From the cell containing the given text, extract its center point as [X, Y] coordinate. 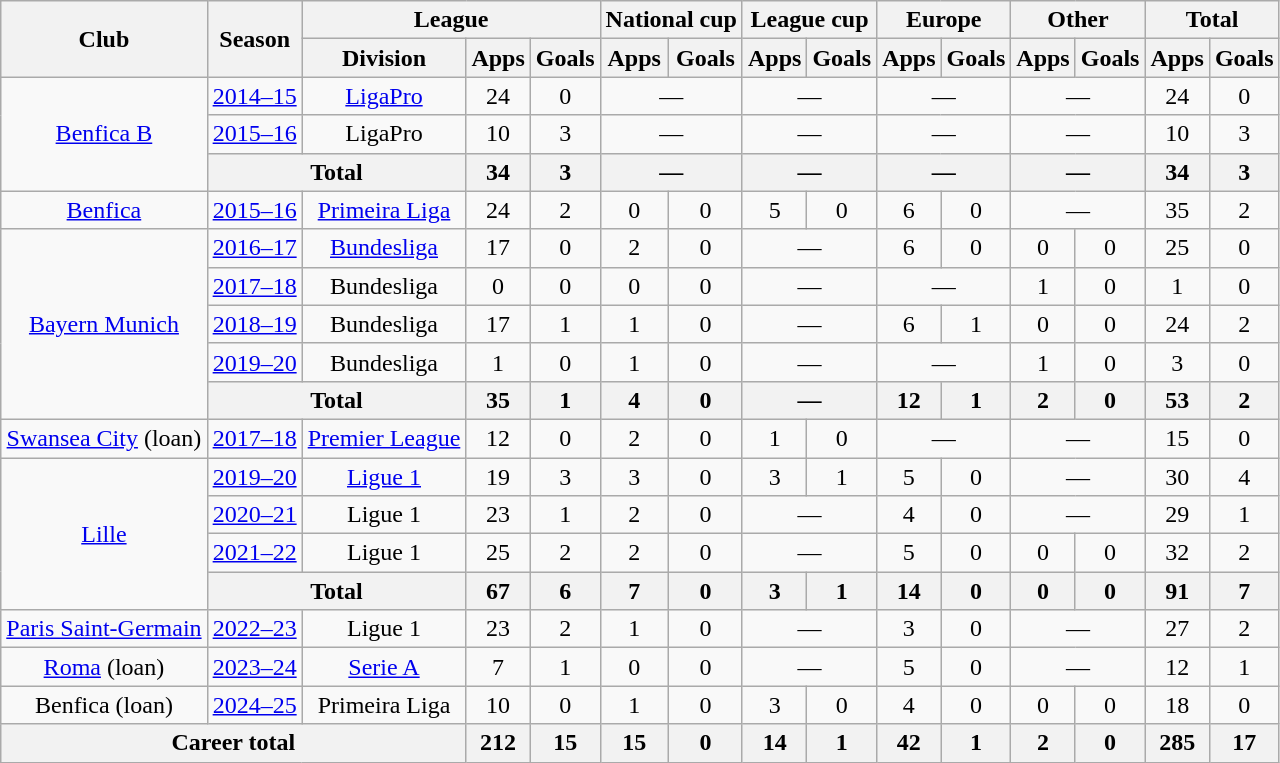
67 [498, 591]
19 [498, 477]
Benfica [104, 210]
2023–24 [254, 667]
2021–22 [254, 553]
Roma (loan) [104, 667]
Benfica (loan) [104, 705]
29 [1177, 515]
42 [909, 743]
2016–17 [254, 248]
Swansea City (loan) [104, 438]
18 [1177, 705]
Bayern Munich [104, 324]
2020–21 [254, 515]
Club [104, 39]
212 [498, 743]
285 [1177, 743]
2014–15 [254, 96]
27 [1177, 629]
Serie A [384, 667]
Paris Saint-Germain [104, 629]
Division [384, 58]
Lille [104, 534]
2018–19 [254, 324]
Premier League [384, 438]
Career total [234, 743]
League [451, 20]
Other [1078, 20]
2024–25 [254, 705]
53 [1177, 400]
Europe [944, 20]
2022–23 [254, 629]
Season [254, 39]
National cup [671, 20]
30 [1177, 477]
League cup [809, 20]
Benfica B [104, 134]
32 [1177, 553]
91 [1177, 591]
